Return [X, Y] of the center of cell containing provided text 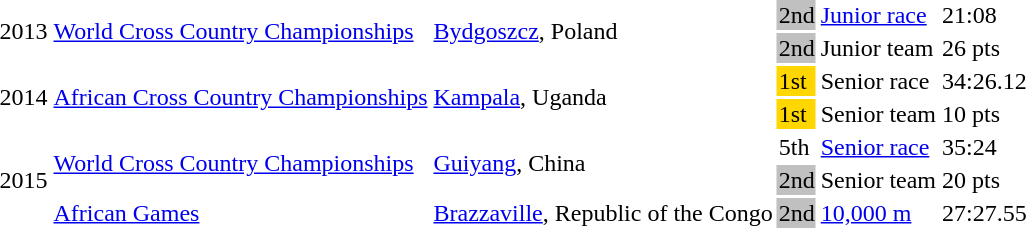
Kampala, Uganda [603, 98]
Brazzaville, Republic of the Congo [603, 213]
Bydgoszcz, Poland [603, 32]
Junior team [878, 48]
African Games [240, 213]
Guiyang, China [603, 164]
10,000 m [878, 213]
African Cross Country Championships [240, 98]
5th [796, 147]
Junior race [878, 15]
